Return [x, y] of the center of cell containing provided text 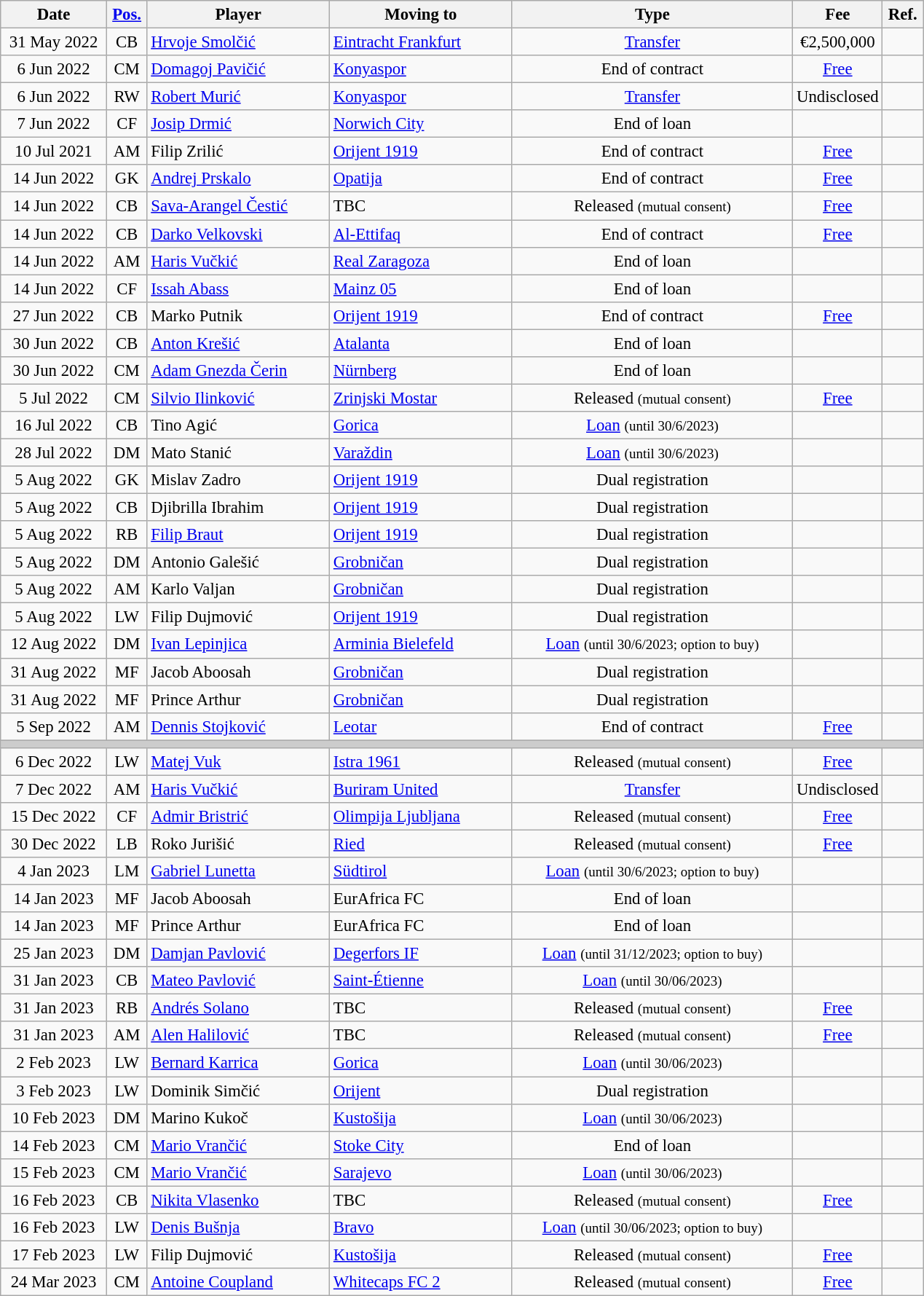
Domagoj Pavičić [239, 69]
Pos. [127, 15]
Bravo [421, 1228]
Hrvoje Smolčić [239, 42]
Issah Abass [239, 288]
Mislav Zadro [239, 480]
Silvio Ilinković [239, 398]
Real Zaragoza [421, 261]
Filip Braut [239, 535]
Fee [837, 15]
Buriram United [421, 789]
31 May 2022 [54, 42]
16 Jul 2022 [54, 425]
Damjan Pavlović [239, 954]
€2,500,000 [837, 42]
Gabriel Lunetta [239, 871]
Marino Kukoč [239, 1118]
Südtirol [421, 871]
Dennis Stojković [239, 726]
4 Jan 2023 [54, 871]
Al-Ettifaq [421, 234]
Ried [421, 844]
Norwich City [421, 124]
Mainz 05 [421, 288]
Antonio Galešić [239, 562]
LB [127, 844]
Mato Stanić [239, 452]
Karlo Valjan [239, 589]
Whitecaps FC 2 [421, 1282]
Ref. [903, 15]
Adam Gnezda Čerin [239, 371]
Sava-Arangel Čestić [239, 206]
Arminia Bielefeld [421, 645]
Olimpija Ljubljana [421, 817]
5 Sep 2022 [54, 726]
Date [54, 15]
25 Jan 2023 [54, 954]
7 Dec 2022 [54, 789]
Denis Bušnja [239, 1228]
Djibrilla Ibrahim [239, 508]
Mateo Pavlović [239, 981]
Nürnberg [421, 371]
Type [652, 15]
30 Dec 2022 [54, 844]
Filip Zrilić [239, 152]
Ivan Lepinjica [239, 645]
Dominik Simčić [239, 1091]
Sarajevo [421, 1172]
Orijent [421, 1091]
Robert Murić [239, 97]
12 Aug 2022 [54, 645]
Istra 1961 [421, 762]
Loan (until 31/12/2023; option to buy) [652, 954]
10 Feb 2023 [54, 1118]
15 Dec 2022 [54, 817]
Andrés Solano [239, 1008]
14 Feb 2023 [54, 1145]
10 Jul 2021 [54, 152]
Leotar [421, 726]
3 Feb 2023 [54, 1091]
LM [127, 871]
Admir Bristrić [239, 817]
5 Jul 2022 [54, 398]
Atalanta [421, 343]
Tino Agić [239, 425]
Alen Halilović [239, 1035]
27 Jun 2022 [54, 315]
Matej Vuk [239, 762]
Darko Velkovski [239, 234]
Saint-Étienne [421, 981]
Opatija [421, 178]
Loan (until 30/06/2023; option to buy) [652, 1228]
Varaždin [421, 452]
6 Dec 2022 [54, 762]
2 Feb 2023 [54, 1063]
Nikita Vlasenko [239, 1200]
Marko Putnik [239, 315]
Player [239, 15]
Antoine Coupland [239, 1282]
RW [127, 97]
Degerfors IF [421, 954]
Bernard Karrica [239, 1063]
24 Mar 2023 [54, 1282]
Roko Jurišić [239, 844]
17 Feb 2023 [54, 1254]
Stoke City [421, 1145]
Anton Krešić [239, 343]
Zrinjski Mostar [421, 398]
7 Jun 2022 [54, 124]
Moving to [421, 15]
15 Feb 2023 [54, 1172]
Josip Drmić [239, 124]
28 Jul 2022 [54, 452]
Andrej Prskalo [239, 178]
Eintracht Frankfurt [421, 42]
